Output the [x, y] coordinate of the center of the cell containing the given text.  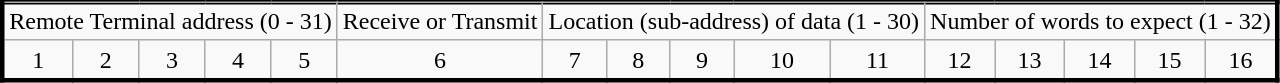
14 [1100, 60]
11 [877, 60]
Remote Terminal address (0 - 31) [170, 21]
13 [1030, 60]
10 [782, 60]
1 [37, 60]
2 [106, 60]
3 [172, 60]
7 [575, 60]
12 [960, 60]
Number of words to expect (1 - 32) [1102, 21]
Location (sub-address) of data (1 - 30) [734, 21]
4 [238, 60]
8 [639, 60]
5 [304, 60]
Receive or Transmit [440, 21]
9 [702, 60]
16 [1242, 60]
6 [440, 60]
15 [1170, 60]
